Detect which cell encompasses the target text, then output its [X, Y] center coordinate. 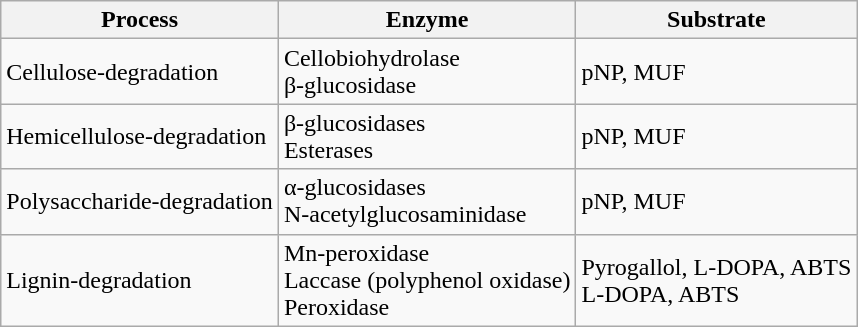
Cellulose-degradation [140, 72]
α-glucosidasesN-acetylglucosaminidase [427, 202]
Pyrogallol, L-DOPA, ABTSL-DOPA, ABTS [716, 280]
Lignin-degradation [140, 280]
Polysaccharide-degradation [140, 202]
β-glucosidasesEsterases [427, 136]
Process [140, 20]
Substrate [716, 20]
Mn-peroxidaseLaccase (polyphenol oxidase)Peroxidase [427, 280]
Enzyme [427, 20]
Cellobiohydrolaseβ-glucosidase [427, 72]
Hemicellulose-degradation [140, 136]
